Capture the cell that displays the provided text and extract its [x, y] central coordinate. 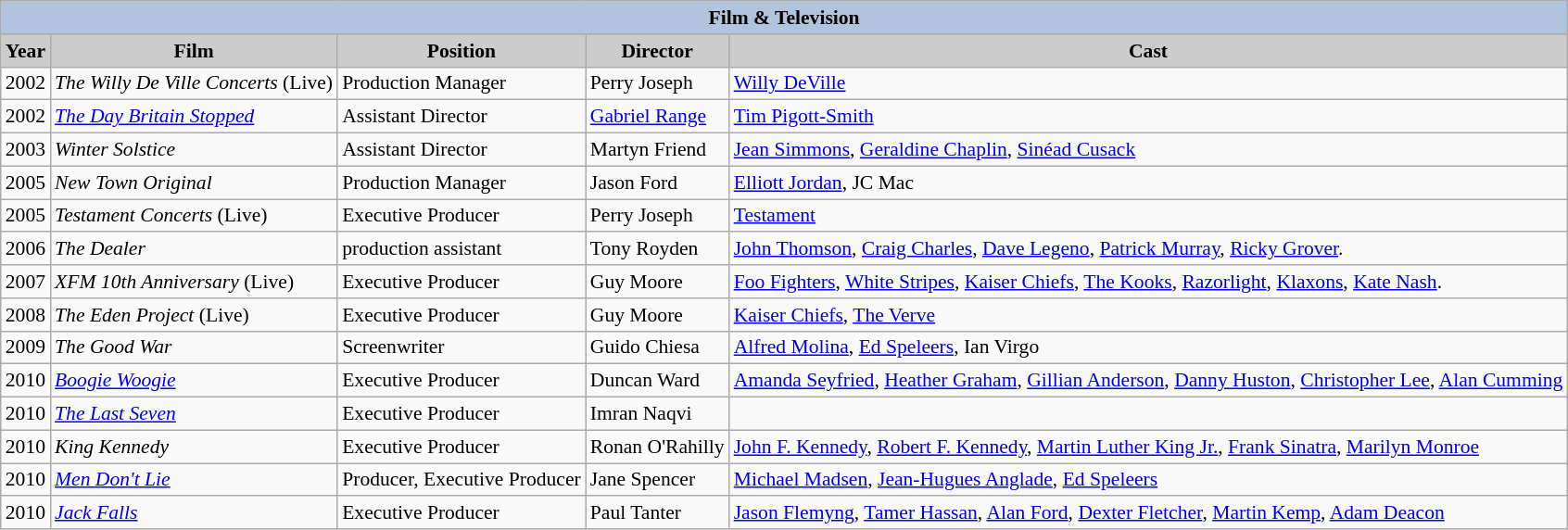
2003 [26, 150]
The Dealer [194, 249]
Michael Madsen, Jean-Hugues Anglade, Ed Speleers [1149, 480]
2008 [26, 315]
Testament Concerts (Live) [194, 216]
John F. Kennedy, Robert F. Kennedy, Martin Luther King Jr., Frank Sinatra, Marilyn Monroe [1149, 447]
Martyn Friend [658, 150]
Position [462, 51]
Director [658, 51]
Cast [1149, 51]
Alfred Molina, Ed Speleers, Ian Virgo [1149, 347]
Jane Spencer [658, 480]
2006 [26, 249]
Guido Chiesa [658, 347]
Duncan Ward [658, 381]
Producer, Executive Producer [462, 480]
Boogie Woogie [194, 381]
The Last Seven [194, 414]
Screenwriter [462, 347]
Men Don't Lie [194, 480]
The Good War [194, 347]
Tony Royden [658, 249]
Elliott Jordan, JC Mac [1149, 183]
Gabriel Range [658, 117]
John Thomson, Craig Charles, Dave Legeno, Patrick Murray, Ricky Grover. [1149, 249]
2007 [26, 282]
Film & Television [784, 18]
Paul Tanter [658, 513]
Kaiser Chiefs, The Verve [1149, 315]
Jason Ford [658, 183]
King Kennedy [194, 447]
Tim Pigott-Smith [1149, 117]
The Willy De Ville Concerts (Live) [194, 83]
New Town Original [194, 183]
Winter Solstice [194, 150]
XFM 10th Anniversary (Live) [194, 282]
Jean Simmons, Geraldine Chaplin, Sinéad Cusack [1149, 150]
The Day Britain Stopped [194, 117]
Foo Fighters, White Stripes, Kaiser Chiefs, The Kooks, Razorlight, Klaxons, Kate Nash. [1149, 282]
Film [194, 51]
Willy DeVille [1149, 83]
Jason Flemyng, Tamer Hassan, Alan Ford, Dexter Fletcher, Martin Kemp, Adam Deacon [1149, 513]
The Eden Project (Live) [194, 315]
production assistant [462, 249]
Testament [1149, 216]
Imran Naqvi [658, 414]
Ronan O'Rahilly [658, 447]
Jack Falls [194, 513]
Amanda Seyfried, Heather Graham, Gillian Anderson, Danny Huston, Christopher Lee, Alan Cumming [1149, 381]
2009 [26, 347]
Year [26, 51]
